Determine the [X, Y] coordinate at the center of the cell enclosing the given text.  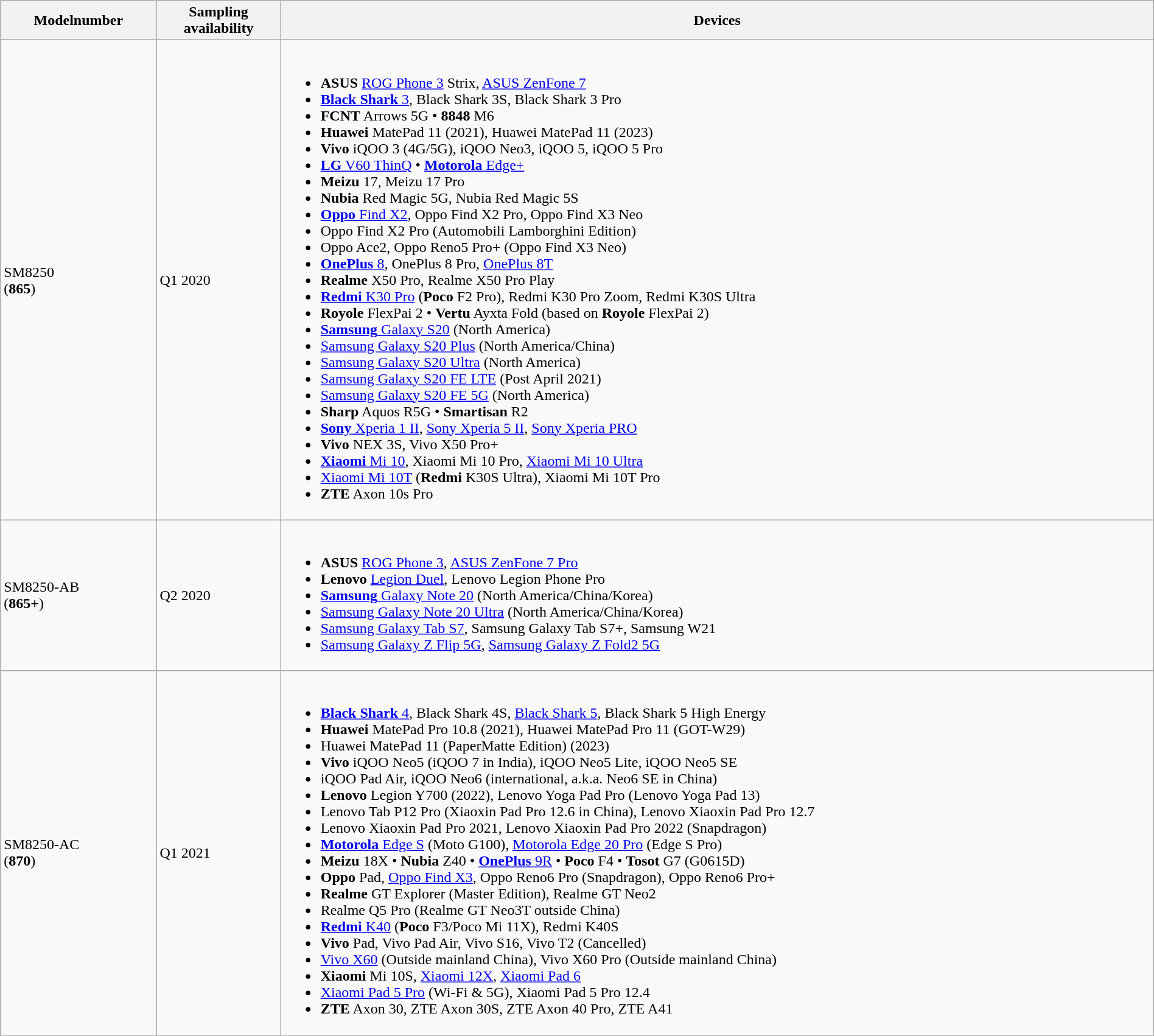
Q1 2021 [219, 853]
Q2 2020 [219, 595]
Devices [717, 21]
SM8250-AB (865+) [79, 595]
Q1 2020 [219, 280]
Modelnumber [79, 21]
Samplingavailability [219, 21]
SM8250-AC (870) [79, 853]
SM8250 (865) [79, 280]
